Search for the cell housing the specified text and yield its [X, Y] center coordinate. 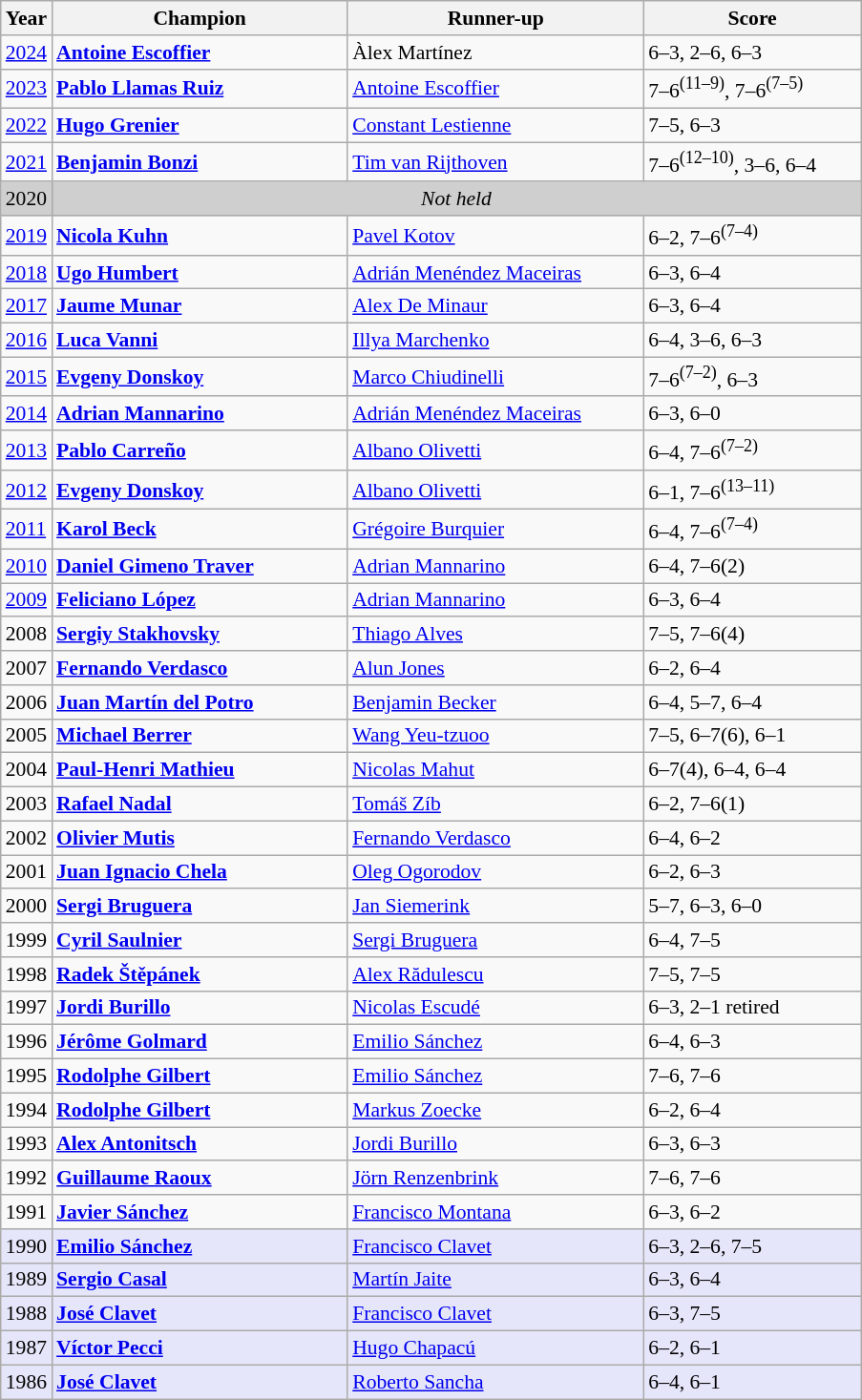
Alex De Minaur [495, 306]
Runner-up [495, 18]
7–5, 7–6(4) [752, 635]
6–2, 7–6(1) [752, 804]
Illya Marchenko [495, 341]
6–4, 7–6(7–4) [752, 529]
Rafael Nadal [200, 804]
2002 [27, 838]
Benjamin Bonzi [200, 162]
6–1, 7–6(13–11) [752, 491]
Francisco Montana [495, 1212]
6–2, 7–6(7–4) [752, 235]
Year [27, 18]
Alex Rădulescu [495, 974]
Benjamin Becker [495, 702]
1986 [27, 1382]
2005 [27, 737]
2004 [27, 770]
2015 [27, 376]
2011 [27, 529]
6–3, 7–5 [752, 1314]
Olivier Mutis [200, 838]
6–4, 7–6(2) [752, 566]
Alex Antonitsch [200, 1144]
1998 [27, 974]
2010 [27, 566]
Jaume Munar [200, 306]
2020 [27, 199]
Constant Lestienne [495, 126]
Not held [456, 199]
2024 [27, 52]
Hugo Grenier [200, 126]
6–4, 7–6(7–2) [752, 450]
1991 [27, 1212]
Nicolas Mahut [495, 770]
Marco Chiudinelli [495, 376]
1992 [27, 1179]
Pavel Kotov [495, 235]
Javier Sánchez [200, 1212]
Jérôme Golmard [200, 1042]
Michael Berrer [200, 737]
1997 [27, 1009]
2022 [27, 126]
6–4, 3–6, 6–3 [752, 341]
Pablo Carreño [200, 450]
1995 [27, 1076]
2018 [27, 273]
2017 [27, 306]
Juan Martín del Potro [200, 702]
Thiago Alves [495, 635]
Cyril Saulnier [200, 940]
Wang Yeu-tzuoo [495, 737]
Feliciano López [200, 600]
2009 [27, 600]
Hugo Chapacú [495, 1348]
Markus Zoecke [495, 1110]
Luca Vanni [200, 341]
6–4, 5–7, 6–4 [752, 702]
6–4, 6–2 [752, 838]
2007 [27, 668]
Radek Štěpánek [200, 974]
Alun Jones [495, 668]
Jan Siemerink [495, 907]
Guillaume Raoux [200, 1179]
Martín Jaite [495, 1281]
Sergiy Stakhovsky [200, 635]
7–5, 6–7(6), 6–1 [752, 737]
2023 [27, 88]
Víctor Pecci [200, 1348]
6–4, 6–3 [752, 1042]
2006 [27, 702]
2021 [27, 162]
Juan Ignacio Chela [200, 872]
2012 [27, 491]
7–6(11–9), 7–6(7–5) [752, 88]
Nicola Kuhn [200, 235]
2001 [27, 872]
6–2, 6–3 [752, 872]
6–2, 6–1 [752, 1348]
Nicolas Escudé [495, 1009]
Tim van Rijthoven [495, 162]
1994 [27, 1110]
Pablo Llamas Ruiz [200, 88]
7–6(12–10), 3–6, 6–4 [752, 162]
1999 [27, 940]
6–3, 2–6, 7–5 [752, 1246]
Score [752, 18]
Sergio Casal [200, 1281]
1988 [27, 1314]
Paul-Henri Mathieu [200, 770]
1996 [27, 1042]
6–7(4), 6–4, 6–4 [752, 770]
Jörn Renzenbrink [495, 1179]
2008 [27, 635]
1993 [27, 1144]
5–7, 6–3, 6–0 [752, 907]
Karol Beck [200, 529]
6–4, 6–1 [752, 1382]
6–3, 2–6, 6–3 [752, 52]
Daniel Gimeno Traver [200, 566]
2003 [27, 804]
2019 [27, 235]
6–3, 6–2 [752, 1212]
2013 [27, 450]
6–4, 7–5 [752, 940]
2014 [27, 414]
Champion [200, 18]
1987 [27, 1348]
1989 [27, 1281]
7–5, 6–3 [752, 126]
6–3, 6–0 [752, 414]
Àlex Martínez [495, 52]
Ugo Humbert [200, 273]
Oleg Ogorodov [495, 872]
2016 [27, 341]
7–6(7–2), 6–3 [752, 376]
Roberto Sancha [495, 1382]
6–3, 2–1 retired [752, 1009]
Grégoire Burquier [495, 529]
6–3, 6–3 [752, 1144]
1990 [27, 1246]
7–5, 7–5 [752, 974]
2000 [27, 907]
Tomáš Zíb [495, 804]
